Search for the cell housing the specified text and yield its (X, Y) center coordinate. 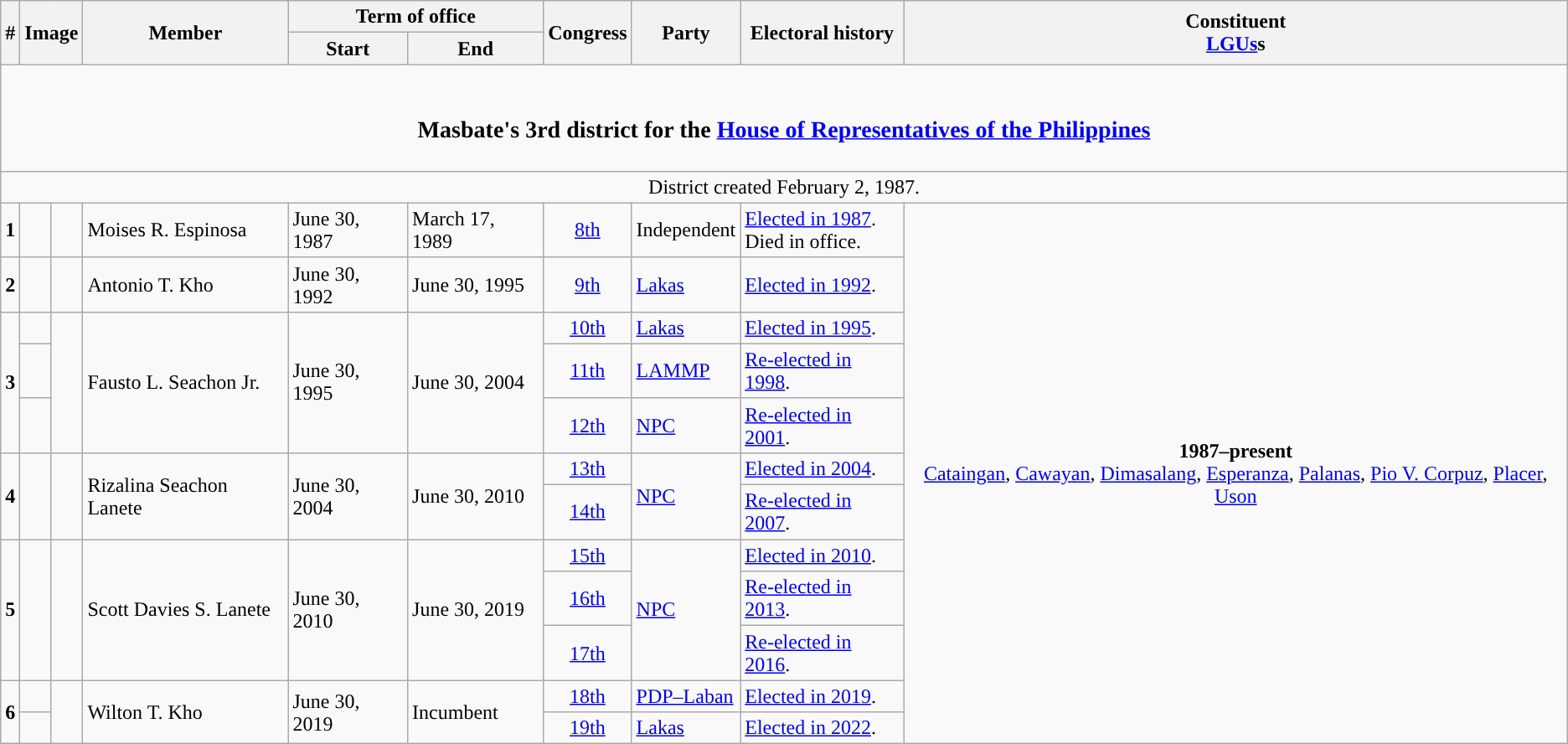
Congress (588, 33)
Rizalina Seachon Lanete (186, 496)
Re-elected in 2016. (823, 654)
Scott Davies S. Lanete (186, 610)
Re-elected in 2001. (823, 426)
1987–presentCataingan, Cawayan, Dimasalang, Esperanza, Palanas, Pio V. Corpuz, Placer, Uson (1235, 473)
11th (588, 370)
19th (588, 728)
Electoral history (823, 33)
ConstituentLGUss (1235, 33)
Image (52, 33)
June 30, 1987 (348, 230)
# (10, 33)
LAMMP (686, 370)
Re-elected in 2007. (823, 513)
10th (588, 328)
5 (10, 610)
14th (588, 513)
June 30, 1992 (348, 285)
12th (588, 426)
6 (10, 712)
1 (10, 230)
Masbate's 3rd district for the House of Representatives of the Philippines (784, 117)
Elected in 2019. (823, 696)
13th (588, 468)
8th (588, 230)
End (476, 49)
4 (10, 496)
9th (588, 285)
Antonio T. Kho (186, 285)
2 (10, 285)
Elected in 2010. (823, 555)
Moises R. Espinosa (186, 230)
Re-elected in 2013. (823, 598)
Fausto L. Seachon Jr. (186, 382)
Term of office (415, 17)
15th (588, 555)
Elected in 1995. (823, 328)
Re-elected in 1998. (823, 370)
18th (588, 696)
Wilton T. Kho (186, 712)
Elected in 2004. (823, 468)
Incumbent (476, 712)
District created February 2, 1987. (784, 187)
Independent (686, 230)
16th (588, 598)
Start (348, 49)
17th (588, 654)
PDP–Laban (686, 696)
Elected in 2022. (823, 728)
Party (686, 33)
March 17, 1989 (476, 230)
Elected in 1992. (823, 285)
Member (186, 33)
Elected in 1987.Died in office. (823, 230)
3 (10, 382)
